Locate the cell with the specified text and output its (x, y) center coordinate. 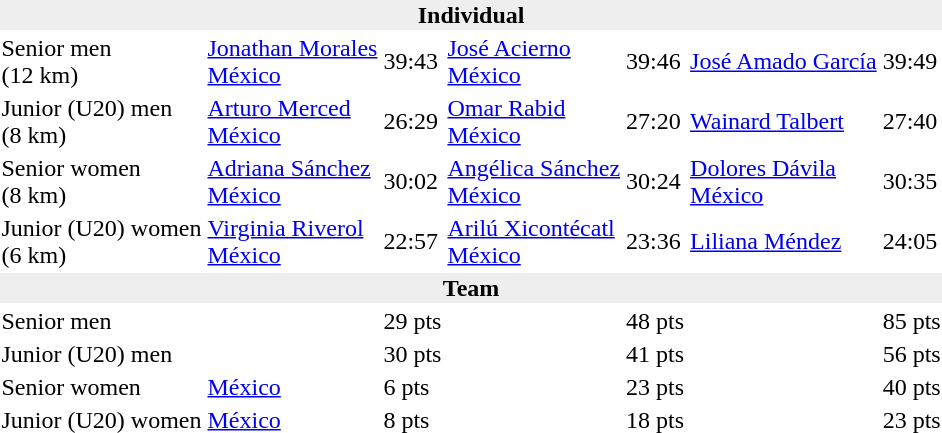
Individual (471, 15)
56 pts (912, 354)
30:02 (412, 182)
Omar Rabid México (534, 122)
Junior (U20) men (102, 354)
6 pts (412, 387)
Virginia Riverol México (292, 242)
Jonathan Morales México (292, 62)
México (292, 387)
39:43 (412, 62)
23:36 (656, 242)
Junior (U20) men(8 km) (102, 122)
Team (471, 288)
39:46 (656, 62)
30:35 (912, 182)
24:05 (912, 242)
Senior women(8 km) (102, 182)
40 pts (912, 387)
30 pts (412, 354)
48 pts (656, 321)
39:49 (912, 62)
Senior men(12 km) (102, 62)
29 pts (412, 321)
Arilú Xicontécatl México (534, 242)
30:24 (656, 182)
Wainard Talbert (784, 122)
Liliana Méndez (784, 242)
Adriana Sánchez México (292, 182)
Junior (U20) women(6 km) (102, 242)
José Amado García (784, 62)
José Acierno México (534, 62)
22:57 (412, 242)
27:20 (656, 122)
41 pts (656, 354)
Senior men (102, 321)
Dolores Dávila México (784, 182)
Senior women (102, 387)
85 pts (912, 321)
Arturo Merced México (292, 122)
26:29 (412, 122)
23 pts (656, 387)
Angélica Sánchez México (534, 182)
27:40 (912, 122)
